Provide the (X, Y) coordinate of the cell's center where the given text is located.  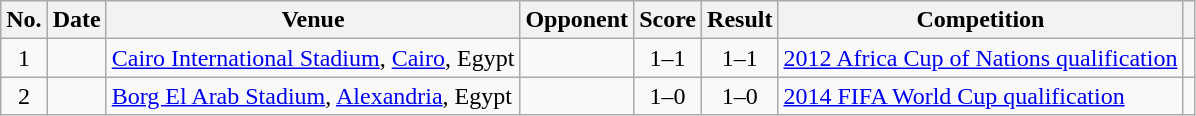
Date (76, 20)
Score (668, 20)
Venue (313, 20)
2 (24, 96)
1 (24, 58)
Competition (980, 20)
Result (740, 20)
Cairo International Stadium, Cairo, Egypt (313, 58)
2014 FIFA World Cup qualification (980, 96)
No. (24, 20)
2012 Africa Cup of Nations qualification (980, 58)
Opponent (577, 20)
Borg El Arab Stadium, Alexandria, Egypt (313, 96)
